Provide the [X, Y] coordinate of the cell's center where the given text is located.  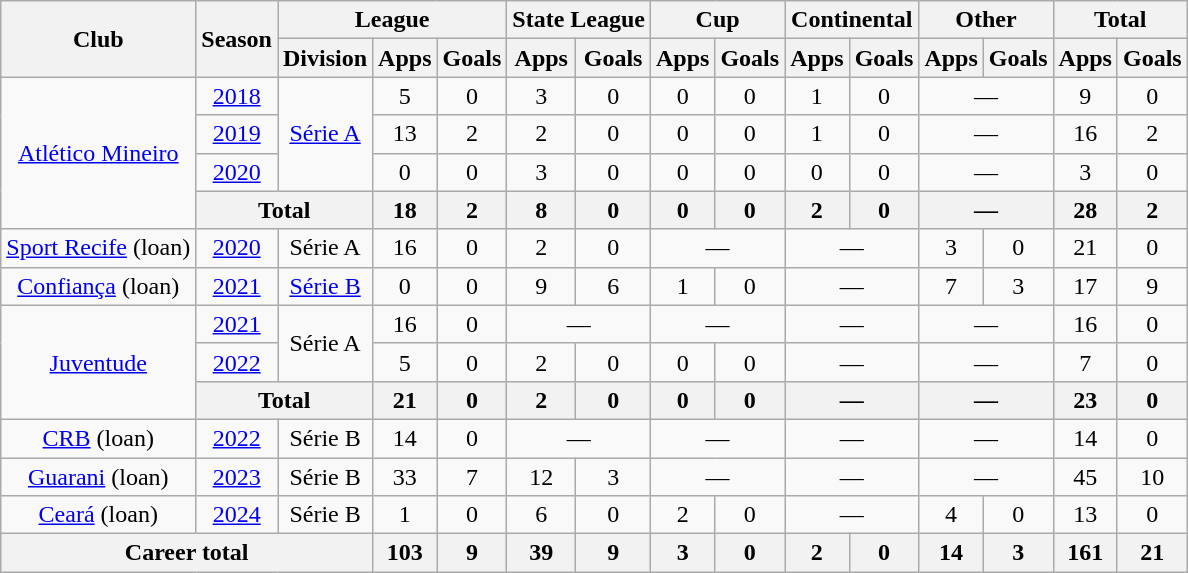
2018 [237, 96]
12 [542, 477]
8 [542, 210]
28 [1085, 210]
39 [542, 553]
League [392, 20]
Season [237, 39]
17 [1085, 286]
Atlético Mineiro [98, 153]
Sport Recife (loan) [98, 248]
Club [98, 39]
4 [951, 515]
Division [326, 58]
10 [1152, 477]
2024 [237, 515]
2019 [237, 134]
Juventude [98, 362]
CRB (loan) [98, 438]
Other [986, 20]
Ceará (loan) [98, 515]
23 [1085, 400]
161 [1085, 553]
33 [405, 477]
18 [405, 210]
Confiança (loan) [98, 286]
Continental [852, 20]
Guarani (loan) [98, 477]
103 [405, 553]
Cup [717, 20]
45 [1085, 477]
Career total [187, 553]
2023 [237, 477]
State League [579, 20]
